Capture the cell that displays the provided text and extract its (X, Y) central coordinate. 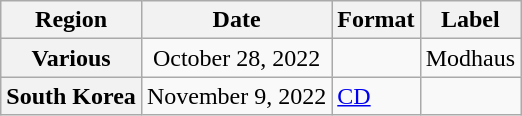
Region (72, 20)
South Korea (72, 96)
November 9, 2022 (236, 96)
Label (470, 20)
October 28, 2022 (236, 58)
Modhaus (470, 58)
Format (376, 20)
Various (72, 58)
Date (236, 20)
CD (376, 96)
